Pinpoint the cell where the given text exists, returning its (X, Y) midpoint coordinate. 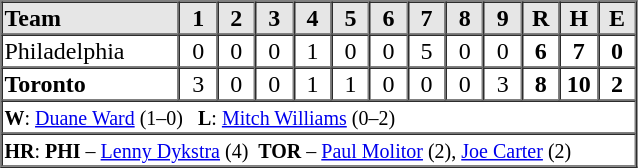
Team (91, 18)
Toronto (91, 84)
4 (312, 18)
9 (503, 18)
W: Duane Ward (1–0) L: Mitch Williams (0–2) (319, 116)
E (617, 18)
Philadelphia (91, 50)
H (579, 18)
R (541, 18)
10 (579, 84)
HR: PHI – Lenny Dykstra (4) TOR – Paul Molitor (2), Joe Carter (2) (319, 150)
